Determine the (X, Y) coordinate at the center of the cell enclosing the given text.  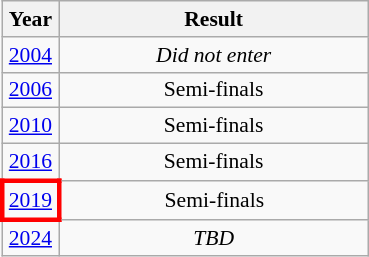
2016 (30, 162)
Year (30, 19)
Did not enter (214, 55)
2024 (30, 238)
TBD (214, 238)
Result (214, 19)
2006 (30, 90)
2010 (30, 126)
2004 (30, 55)
2019 (30, 200)
